Return [X, Y] of the center of cell containing provided text 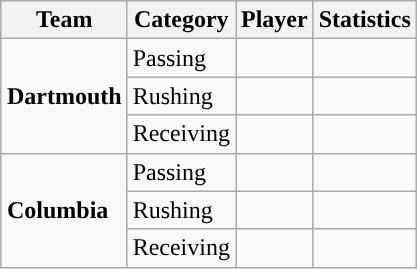
Category [181, 20]
Team [64, 20]
Dartmouth [64, 96]
Statistics [364, 20]
Columbia [64, 210]
Player [275, 20]
